Capture the cell that displays the provided text and extract its (X, Y) central coordinate. 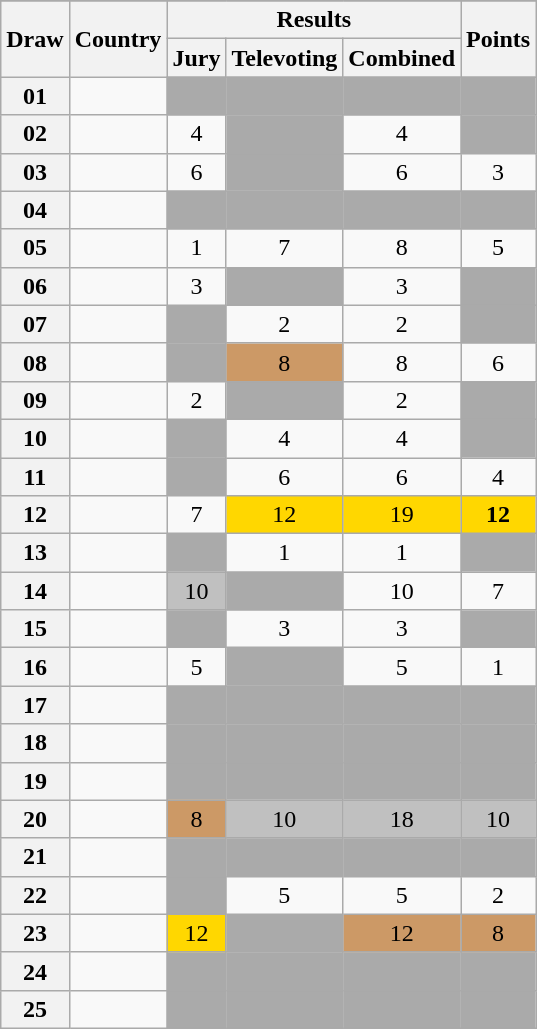
16 (35, 667)
06 (35, 286)
Combined (402, 58)
Points (498, 39)
01 (35, 96)
07 (35, 324)
15 (35, 629)
02 (35, 134)
Results (314, 20)
Jury (196, 58)
13 (35, 553)
Draw (35, 39)
Televoting (284, 58)
23 (35, 933)
Country (118, 39)
09 (35, 400)
11 (35, 477)
04 (35, 210)
05 (35, 248)
24 (35, 971)
25 (35, 1009)
17 (35, 705)
21 (35, 857)
14 (35, 591)
08 (35, 362)
20 (35, 819)
22 (35, 895)
03 (35, 172)
